Return the (x, y) coordinate for the center point of the cell that contains the specified text.  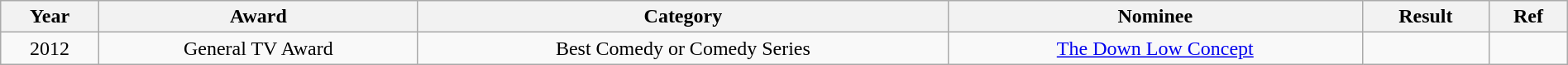
Nominee (1156, 17)
Award (258, 17)
Ref (1528, 17)
2012 (50, 48)
General TV Award (258, 48)
Result (1426, 17)
The Down Low Concept (1156, 48)
Category (683, 17)
Year (50, 17)
Best Comedy or Comedy Series (683, 48)
